Scan for the cell matching the given text and deliver its (X, Y) coordinate at center. 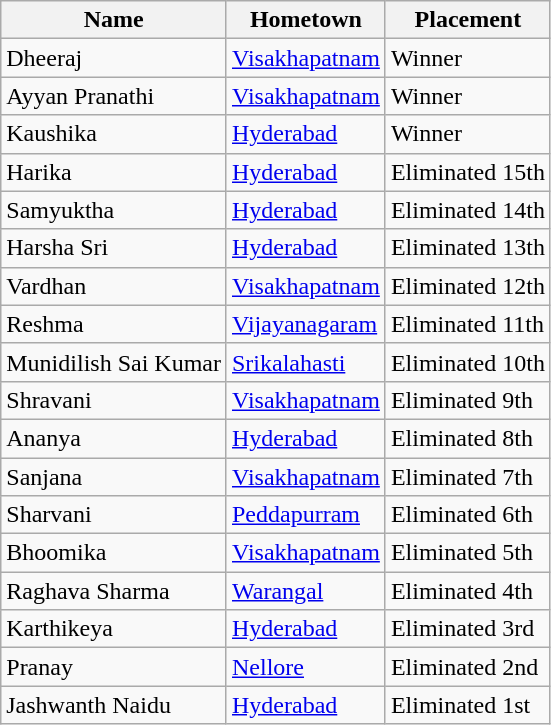
Shravani (114, 400)
Jashwanth Naidu (114, 705)
Eliminated 3rd (468, 629)
Nellore (306, 667)
Bhoomika (114, 553)
Karthikeya (114, 629)
Munidilish Sai Kumar (114, 362)
Eliminated 12th (468, 286)
Eliminated 7th (468, 477)
Hometown (306, 20)
Ananya (114, 438)
Eliminated 13th (468, 248)
Eliminated 2nd (468, 667)
Peddapurram (306, 515)
Name (114, 20)
Eliminated 9th (468, 400)
Ayyan Pranathi (114, 96)
Eliminated 10th (468, 362)
Harika (114, 172)
Eliminated 1st (468, 705)
Eliminated 8th (468, 438)
Kaushika (114, 134)
Placement (468, 20)
Eliminated 14th (468, 210)
Eliminated 6th (468, 515)
Eliminated 15th (468, 172)
Srikalahasti (306, 362)
Vijayanagaram (306, 324)
Sharvani (114, 515)
Reshma (114, 324)
Vardhan (114, 286)
Eliminated 4th (468, 591)
Samyuktha (114, 210)
Pranay (114, 667)
Dheeraj (114, 58)
Raghava Sharma (114, 591)
Eliminated 5th (468, 553)
Warangal (306, 591)
Harsha Sri (114, 248)
Sanjana (114, 477)
Eliminated 11th (468, 324)
